Determine the (x, y) coordinate at the center of the cell enclosing the given text.  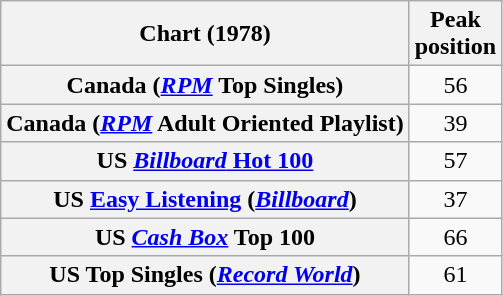
Canada (RPM Adult Oriented Playlist) (205, 123)
US Cash Box Top 100 (205, 237)
US Billboard Hot 100 (205, 161)
37 (455, 199)
57 (455, 161)
61 (455, 275)
Peakposition (455, 34)
39 (455, 123)
US Top Singles (Record World) (205, 275)
Chart (1978) (205, 34)
US Easy Listening (Billboard) (205, 199)
56 (455, 85)
66 (455, 237)
Canada (RPM Top Singles) (205, 85)
